Pinpoint the cell where the given text exists, returning its [X, Y] midpoint coordinate. 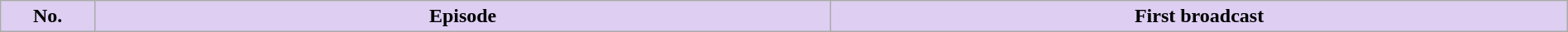
Episode [462, 16]
No. [48, 16]
First broadcast [1199, 16]
